Locate the cell with the specified text and output its [x, y] center coordinate. 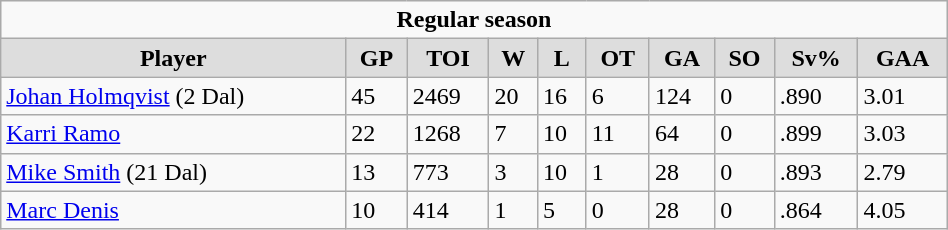
6 [618, 96]
4.05 [902, 210]
20 [514, 96]
GA [682, 58]
TOI [448, 58]
7 [514, 134]
Player [174, 58]
Sv% [816, 58]
124 [682, 96]
1268 [448, 134]
2.79 [902, 172]
3 [514, 172]
3.03 [902, 134]
Marc Denis [174, 210]
414 [448, 210]
Regular season [474, 20]
64 [682, 134]
SO [745, 58]
.864 [816, 210]
GAA [902, 58]
W [514, 58]
.899 [816, 134]
Karri Ramo [174, 134]
11 [618, 134]
45 [376, 96]
773 [448, 172]
Johan Holmqvist (2 Dal) [174, 96]
Mike Smith (21 Dal) [174, 172]
13 [376, 172]
.890 [816, 96]
.893 [816, 172]
3.01 [902, 96]
16 [562, 96]
OT [618, 58]
GP [376, 58]
22 [376, 134]
L [562, 58]
2469 [448, 96]
5 [562, 210]
